Return the (x, y) coordinate for the center point of the cell that contains the specified text.  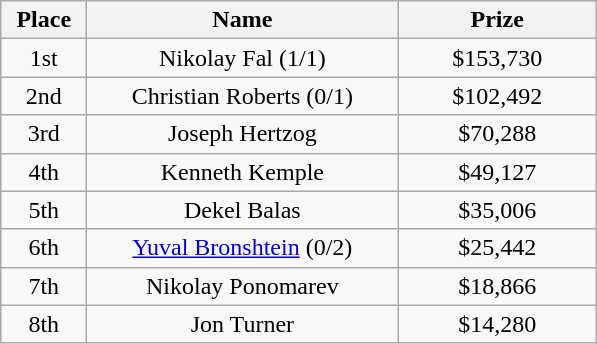
$35,006 (498, 210)
$18,866 (498, 286)
4th (44, 172)
$14,280 (498, 324)
$102,492 (498, 96)
$70,288 (498, 134)
$25,442 (498, 248)
$153,730 (498, 58)
Name (242, 20)
Joseph Hertzog (242, 134)
7th (44, 286)
Kenneth Kemple (242, 172)
5th (44, 210)
Prize (498, 20)
Nikolay Ponomarev (242, 286)
$49,127 (498, 172)
Place (44, 20)
1st (44, 58)
Yuval Bronshtein (0/2) (242, 248)
Christian Roberts (0/1) (242, 96)
Dekel Balas (242, 210)
Jon Turner (242, 324)
2nd (44, 96)
6th (44, 248)
8th (44, 324)
Nikolay Fal (1/1) (242, 58)
3rd (44, 134)
